Extract the (X, Y) coordinate from the center of the cell holding the provided text.  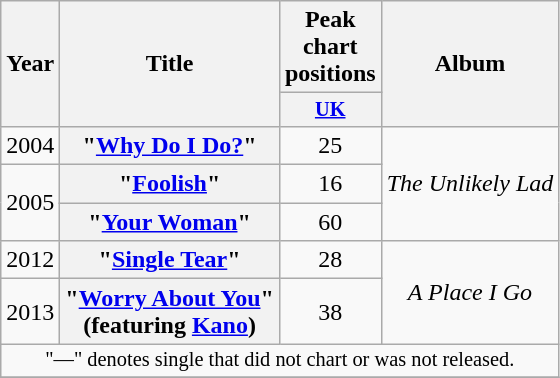
60 (330, 222)
38 (330, 312)
The Unlikely Lad (470, 183)
16 (330, 184)
25 (330, 145)
"Foolish" (170, 184)
A Place I Go (470, 292)
28 (330, 260)
2005 (30, 203)
Peak chart positions (330, 47)
2004 (30, 145)
"Your Woman" (170, 222)
"Worry About You"(featuring Kano) (170, 312)
Year (30, 64)
"Single Tear" (170, 260)
UK (330, 110)
Album (470, 64)
2012 (30, 260)
"Why Do I Do?" (170, 145)
Title (170, 64)
"—" denotes single that did not chart or was not released. (280, 361)
2013 (30, 312)
